From the cell containing the given text, extract its center point as (X, Y) coordinate. 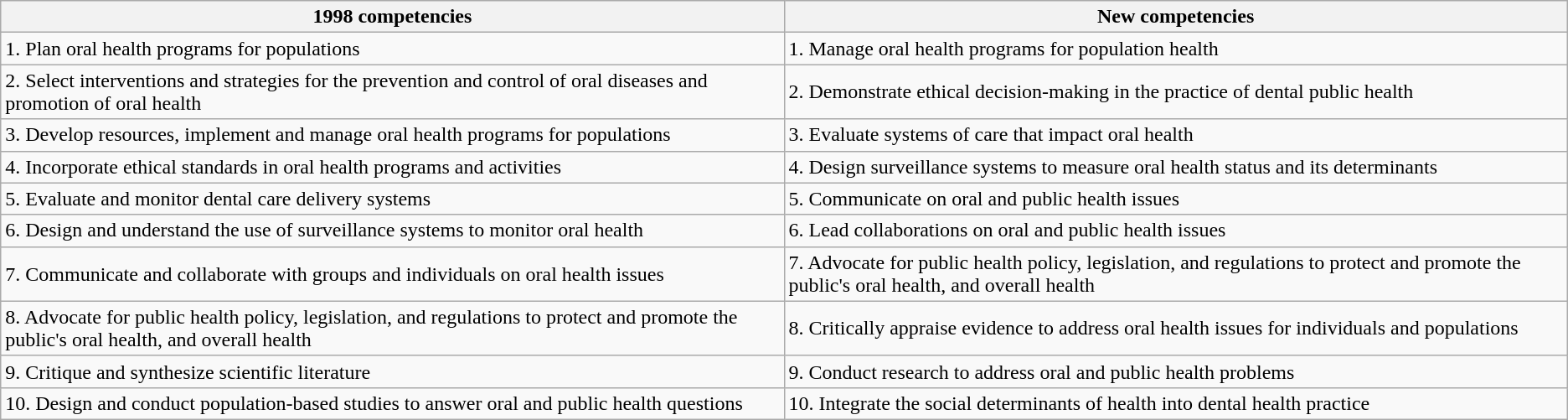
10. Design and conduct population-based studies to answer oral and public health questions (392, 403)
4. Incorporate ethical standards in oral health programs and activities (392, 167)
6. Design and understand the use of surveillance systems to monitor oral health (392, 231)
8. Critically appraise evidence to address oral health issues for individuals and populations (1176, 329)
2. Select interventions and strategies for the prevention and control of oral diseases and promotion of oral health (392, 92)
8. Advocate for public health policy, legislation, and regulations to protect and promote the public's oral health, and overall health (392, 329)
5. Communicate on oral and public health issues (1176, 199)
1998 competencies (392, 17)
New competencies (1176, 17)
4. Design surveillance systems to measure oral health status and its determinants (1176, 167)
6. Lead collaborations on oral and public health issues (1176, 231)
2. Demonstrate ethical decision-making in the practice of dental public health (1176, 92)
3. Evaluate systems of care that impact oral health (1176, 135)
7. Advocate for public health policy, legislation, and regulations to protect and promote the public's oral health, and overall health (1176, 273)
7. Communicate and collaborate with groups and individuals on oral health issues (392, 273)
1. Plan oral health programs for populations (392, 49)
1. Manage oral health programs for population health (1176, 49)
3. Develop resources, implement and manage oral health programs for populations (392, 135)
5. Evaluate and monitor dental care delivery systems (392, 199)
10. Integrate the social determinants of health into dental health practice (1176, 403)
9. Critique and synthesize scientific literature (392, 371)
9. Conduct research to address oral and public health problems (1176, 371)
